Extract the [x, y] coordinate from the center of the cell holding the provided text.  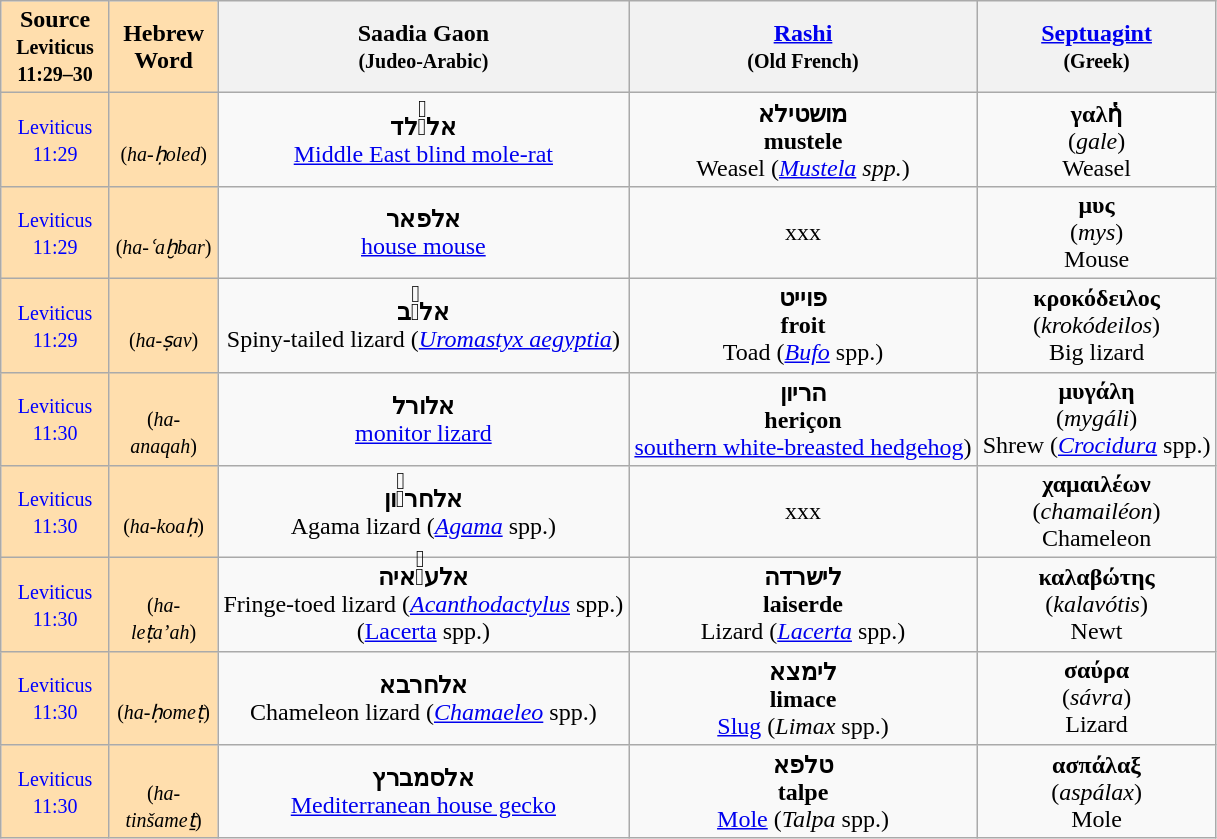
καλαβώτης(kalavótis)Newt [1096, 605]
(ha-ḥomeṭ) [164, 698]
χαμαιλέων(chamailéon)Chameleon [1096, 512]
(ha-koaḥ) [164, 512]
לימצא limaceSlug (Limax spp.) [803, 698]
אלצׄבSpiny-tailed lizard (Uromastyx aegyptia) [424, 325]
אלעצׄאיהFringe-toed lizard (Acanthodactylus spp.)(Lacerta spp.) [424, 605]
פוייט froitToad (Bufo spp.) [803, 325]
Septuagint(Greek) [1096, 47]
(ha-leṭa’ah) [164, 605]
Saadia Gaon(Judeo-Arabic) [424, 47]
לישרדה laiserdeLizard (Lacerta spp.) [803, 605]
ασπάλαξ(aspálax)Mole [1096, 792]
(ha-ḥoled) [164, 140]
Rashi(Old French) [803, 47]
מושטילאmusteleWeasel (Mustela spp.) [803, 140]
(ha-anaqah) [164, 419]
γαλἡ(gale)Weasel [1096, 140]
אלסמברץMediterranean house gecko [424, 792]
טלפא talpeMole (Talpa spp.) [803, 792]
הריון heriçonsouthern white-breasted hedgehog) [803, 419]
(ha-tinšameṯ) [164, 792]
(ha-ʿaḫbar) [164, 232]
Hebrew Word [164, 47]
σαύρα(sávra)Lizard [1096, 698]
אלפארhouse mouse [424, 232]
אלורלmonitor lizard [424, 419]
אלכׄלדMiddle East blind mole-rat [424, 140]
(ha-ṣav) [164, 325]
אלחרבאChameleon lizard (Chamaeleo spp.) [424, 698]
Source Leviticus 11:29–30 [56, 47]
μυς(mys)Mouse [1096, 232]
μυγάλη(mygáli)Shrew (Crocidura spp.) [1096, 419]
κροκόδειλος(krokódeilos)Big lizard [1096, 325]
אלחרדׄוןAgama lizard (Agama spp.) [424, 512]
